Provide the (X, Y) coordinate of the cell's center where the given text is located.  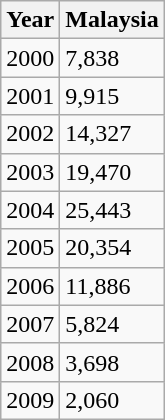
2002 (30, 134)
2007 (30, 324)
2006 (30, 286)
Year (30, 20)
2009 (30, 400)
7,838 (112, 58)
20,354 (112, 248)
Malaysia (112, 20)
25,443 (112, 210)
9,915 (112, 96)
2,060 (112, 400)
2005 (30, 248)
19,470 (112, 172)
2004 (30, 210)
11,886 (112, 286)
2000 (30, 58)
3,698 (112, 362)
2008 (30, 362)
5,824 (112, 324)
14,327 (112, 134)
2003 (30, 172)
2001 (30, 96)
